Find where the given text appears and provide that cell's center as (x, y) coordinate. 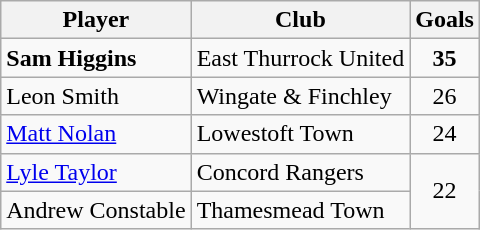
Player (96, 20)
24 (445, 134)
Sam Higgins (96, 58)
26 (445, 96)
Thamesmead Town (300, 210)
Wingate & Finchley (300, 96)
22 (445, 191)
Lyle Taylor (96, 172)
Andrew Constable (96, 210)
Goals (445, 20)
Concord Rangers (300, 172)
Club (300, 20)
Leon Smith (96, 96)
East Thurrock United (300, 58)
Matt Nolan (96, 134)
Lowestoft Town (300, 134)
35 (445, 58)
